Capture the cell that displays the provided text and extract its (x, y) central coordinate. 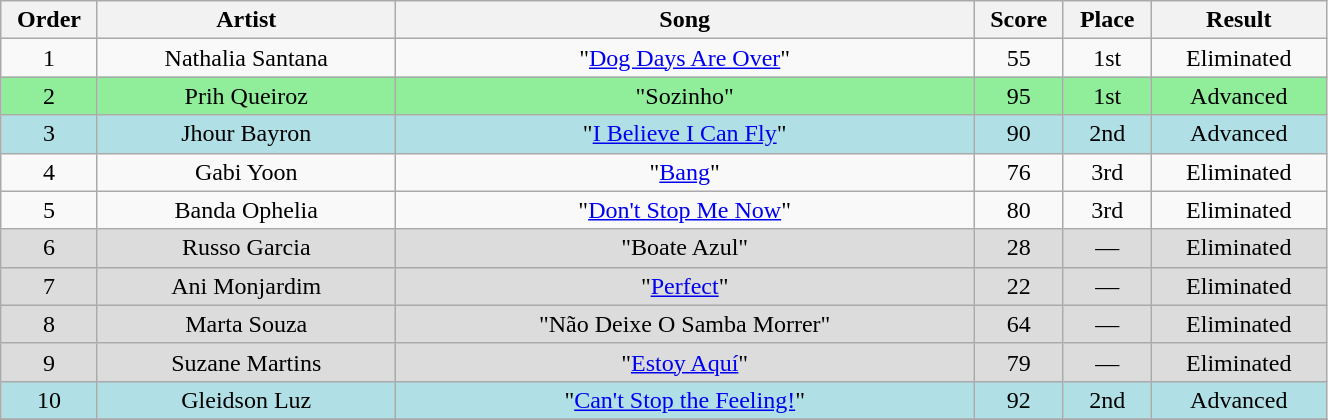
8 (49, 324)
Gabi Yoon (246, 172)
76 (1018, 172)
Marta Souza (246, 324)
Suzane Martins (246, 362)
79 (1018, 362)
Jhour Bayron (246, 134)
Prih Queiroz (246, 96)
Artist (246, 20)
28 (1018, 248)
"Sozinho" (684, 96)
"Don't Stop Me Now" (684, 210)
"I Believe I Can Fly" (684, 134)
Score (1018, 20)
Nathalia Santana (246, 58)
4 (49, 172)
"Não Deixe O Samba Morrer" (684, 324)
Song (684, 20)
55 (1018, 58)
Ani Monjardim (246, 286)
95 (1018, 96)
3 (49, 134)
Banda Ophelia (246, 210)
64 (1018, 324)
"Perfect" (684, 286)
"Boate Azul" (684, 248)
"Can't Stop the Feeling!" (684, 400)
Result (1238, 20)
9 (49, 362)
92 (1018, 400)
7 (49, 286)
22 (1018, 286)
"Bang" (684, 172)
1 (49, 58)
"Estoy Aquí" (684, 362)
5 (49, 210)
Place (1107, 20)
80 (1018, 210)
6 (49, 248)
10 (49, 400)
Russo Garcia (246, 248)
2 (49, 96)
90 (1018, 134)
"Dog Days Are Over" (684, 58)
Gleidson Luz (246, 400)
Order (49, 20)
